Detect which cell encompasses the target text, then output its (x, y) center coordinate. 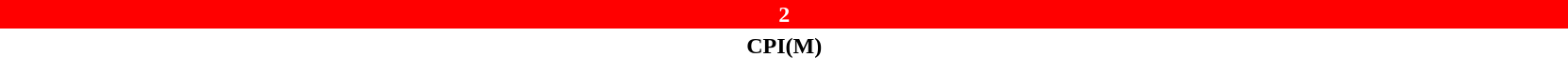
2 (784, 14)
